Find where the given text appears and provide that cell's center as (x, y) coordinate. 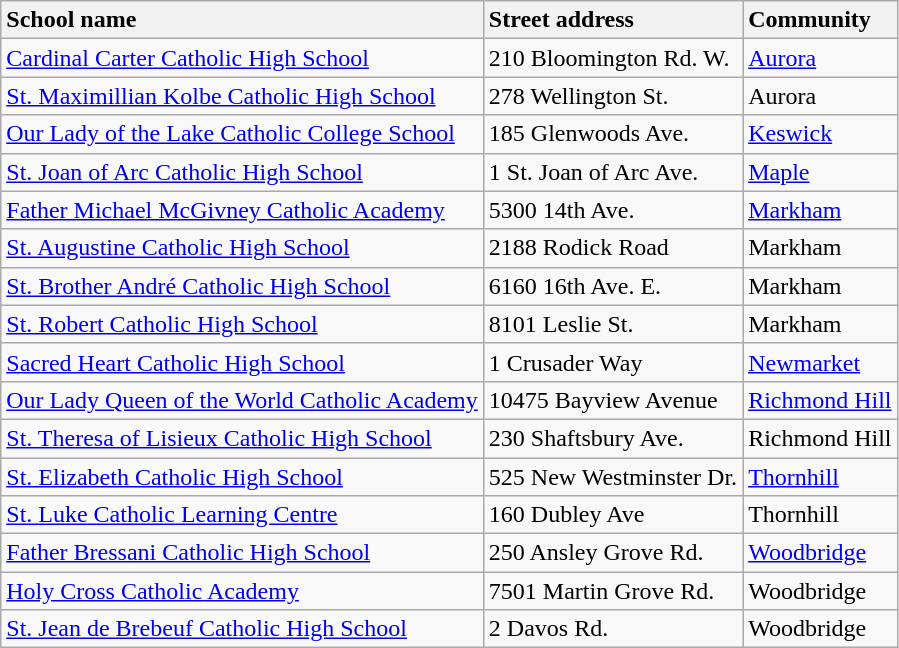
Sacred Heart Catholic High School (242, 362)
160 Dubley Ave (612, 515)
St. Theresa of Lisieux Catholic High School (242, 438)
Maple (820, 172)
Cardinal Carter Catholic High School (242, 58)
250 Ansley Grove Rd. (612, 553)
St. Elizabeth Catholic High School (242, 477)
185 Glenwoods Ave. (612, 134)
St. Augustine Catholic High School (242, 248)
Father Bressani Catholic High School (242, 553)
1 St. Joan of Arc Ave. (612, 172)
Father Michael McGivney Catholic Academy (242, 210)
5300 14th Ave. (612, 210)
Our Lady Queen of the World Catholic Academy (242, 400)
Newmarket (820, 362)
10475 Bayview Avenue (612, 400)
6160 16th Ave. E. (612, 286)
School name (242, 20)
278 Wellington St. (612, 96)
St. Joan of Arc Catholic High School (242, 172)
Our Lady of the Lake Catholic College School (242, 134)
525 New Westminster Dr. (612, 477)
St. Luke Catholic Learning Centre (242, 515)
St. Brother André Catholic High School (242, 286)
2 Davos Rd. (612, 629)
8101 Leslie St. (612, 324)
210 Bloomington Rd. W. (612, 58)
230 Shaftsbury Ave. (612, 438)
Holy Cross Catholic Academy (242, 591)
Keswick (820, 134)
1 Crusader Way (612, 362)
Community (820, 20)
St. Maximillian Kolbe Catholic High School (242, 96)
Street address (612, 20)
2188 Rodick Road (612, 248)
7501 Martin Grove Rd. (612, 591)
St. Robert Catholic High School (242, 324)
St. Jean de Brebeuf Catholic High School (242, 629)
